Provide the (x, y) coordinate of the cell's center where the given text is located.  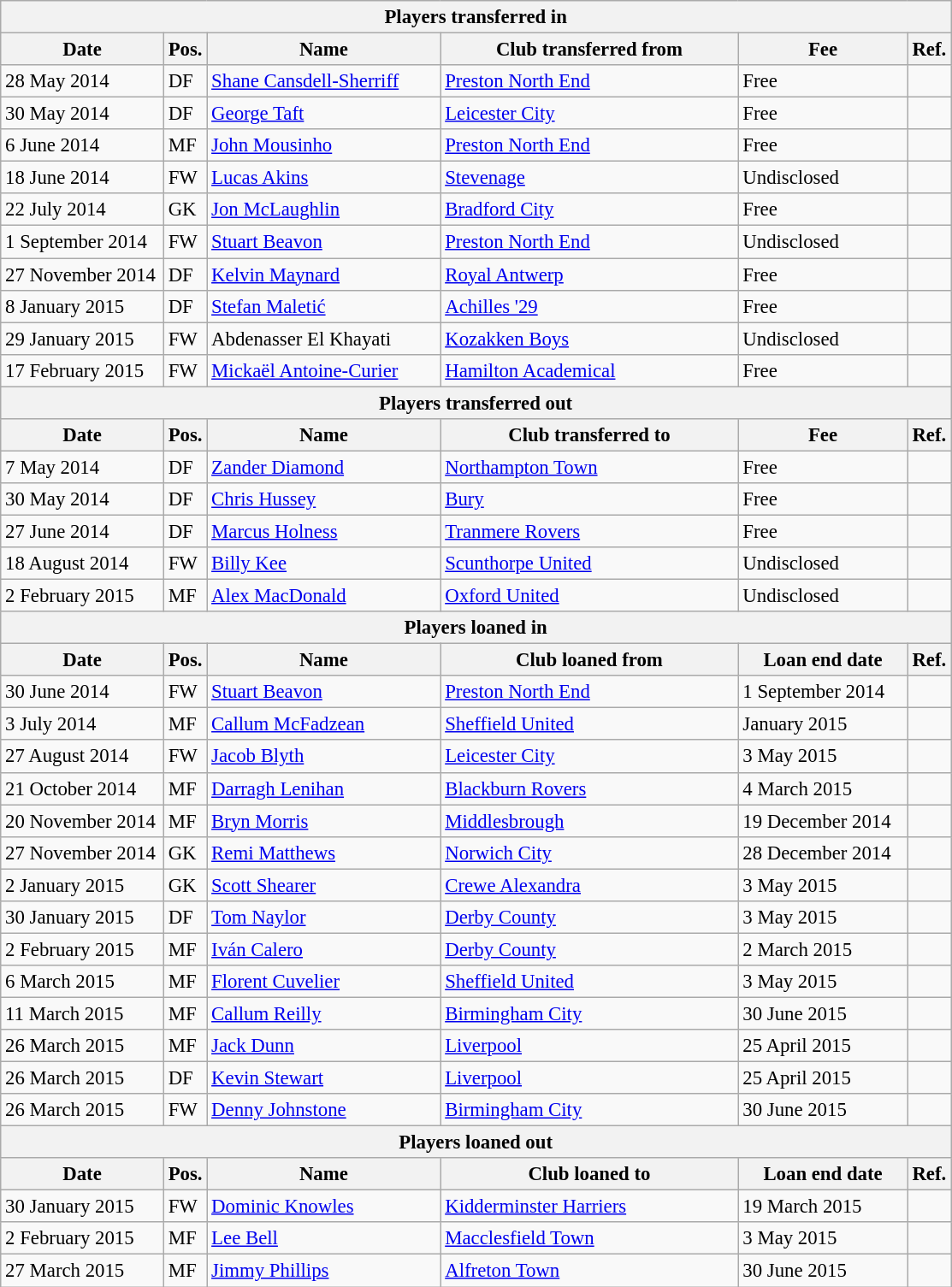
Middlesbrough (589, 821)
Kozakken Boys (589, 339)
29 January 2015 (82, 339)
Bury (589, 499)
Bradford City (589, 210)
Players loaned in (476, 628)
27 August 2014 (82, 757)
27 March 2015 (82, 1271)
28 May 2014 (82, 81)
Abdenasser El Khayati (323, 339)
Callum McFadzean (323, 724)
Alfreton Town (589, 1271)
Chris Hussey (323, 499)
2 March 2015 (823, 949)
Lee Bell (323, 1239)
January 2015 (823, 724)
Scunthorpe United (589, 564)
6 March 2015 (82, 982)
11 March 2015 (82, 1013)
Players transferred in (476, 17)
John Mousinho (323, 145)
Mickaël Antoine-Curier (323, 370)
Tranmere Rovers (589, 531)
Dominic Knowles (323, 1207)
Darragh Lenihan (323, 788)
Jack Dunn (323, 1046)
Scott Shearer (323, 885)
Lucas Akins (323, 178)
George Taft (323, 114)
Blackburn Rovers (589, 788)
Tom Naylor (323, 918)
8 January 2015 (82, 306)
Club transferred to (589, 435)
Zander Diamond (323, 467)
Macclesfield Town (589, 1239)
Iván Calero (323, 949)
Club loaned from (589, 660)
18 June 2014 (82, 178)
Jon McLaughlin (323, 210)
Crewe Alexandra (589, 885)
Achilles '29 (589, 306)
2 January 2015 (82, 885)
Stefan Maletić (323, 306)
Florent Cuvelier (323, 982)
Bryn Morris (323, 821)
Jacob Blyth (323, 757)
Jimmy Phillips (323, 1271)
28 December 2014 (823, 853)
Oxford United (589, 596)
19 December 2014 (823, 821)
Kelvin Maynard (323, 275)
Billy Kee (323, 564)
Kidderminster Harriers (589, 1207)
6 June 2014 (82, 145)
Shane Cansdell-Sherriff (323, 81)
19 March 2015 (823, 1207)
21 October 2014 (82, 788)
Remi Matthews (323, 853)
20 November 2014 (82, 821)
7 May 2014 (82, 467)
Players transferred out (476, 403)
Callum Reilly (323, 1013)
18 August 2014 (82, 564)
Stevenage (589, 178)
27 June 2014 (82, 531)
Hamilton Academical (589, 370)
Players loaned out (476, 1142)
17 February 2015 (82, 370)
Alex MacDonald (323, 596)
Club transferred from (589, 50)
Northampton Town (589, 467)
Denny Johnstone (323, 1110)
3 July 2014 (82, 724)
Norwich City (589, 853)
30 June 2014 (82, 692)
22 July 2014 (82, 210)
Club loaned to (589, 1174)
4 March 2015 (823, 788)
Kevin Stewart (323, 1078)
Royal Antwerp (589, 275)
Marcus Holness (323, 531)
